Extract the [x, y] coordinate from the center of the cell holding the provided text.  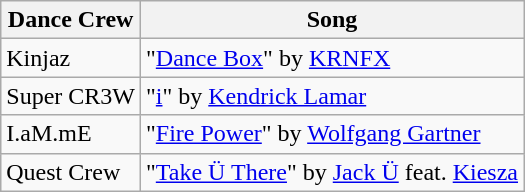
Super CR3W [71, 96]
"Take Ü There" by Jack Ü feat. Kiesza [332, 172]
Song [332, 20]
"i" by Kendrick Lamar [332, 96]
"Fire Power" by Wolfgang Gartner [332, 134]
Dance Crew [71, 20]
Quest Crew [71, 172]
"Dance Box" by KRNFX [332, 58]
Kinjaz [71, 58]
I.aM.mE [71, 134]
